Extract the (x, y) coordinate from the center of the cell holding the provided text.  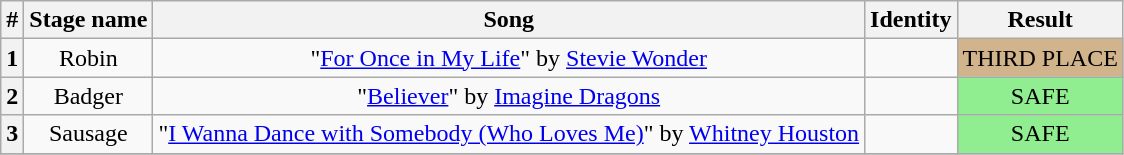
Stage name (88, 20)
Badger (88, 96)
Identity (911, 20)
3 (12, 134)
"For Once in My Life" by Stevie Wonder (509, 58)
Sausage (88, 134)
# (12, 20)
THIRD PLACE (1040, 58)
2 (12, 96)
"I Wanna Dance with Somebody (Who Loves Me)" by Whitney Houston (509, 134)
Song (509, 20)
Result (1040, 20)
Robin (88, 58)
1 (12, 58)
"Believer" by Imagine Dragons (509, 96)
